From the cell containing the given text, extract its center point as [X, Y] coordinate. 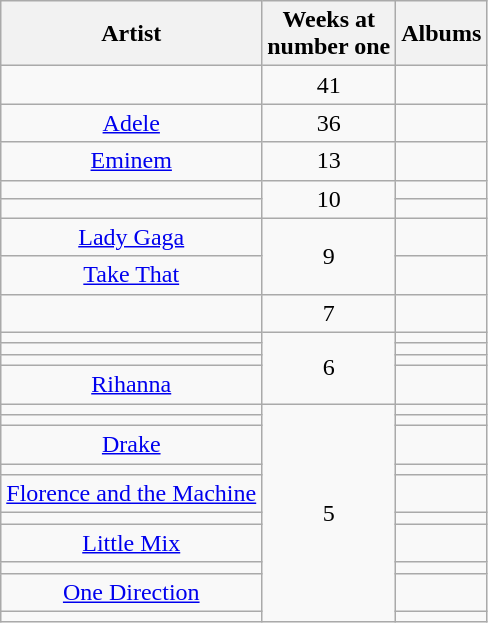
Florence and the Machine [132, 494]
Little Mix [132, 543]
6 [329, 368]
9 [329, 256]
36 [329, 123]
Drake [132, 445]
Take That [132, 275]
One Direction [132, 592]
Albums [442, 34]
Rihanna [132, 384]
10 [329, 199]
7 [329, 313]
Weeks atnumber one [329, 34]
13 [329, 161]
Eminem [132, 161]
Lady Gaga [132, 237]
Adele [132, 123]
41 [329, 85]
5 [329, 514]
Artist [132, 34]
